Extract the (x, y) coordinate from the center of the cell holding the provided text.  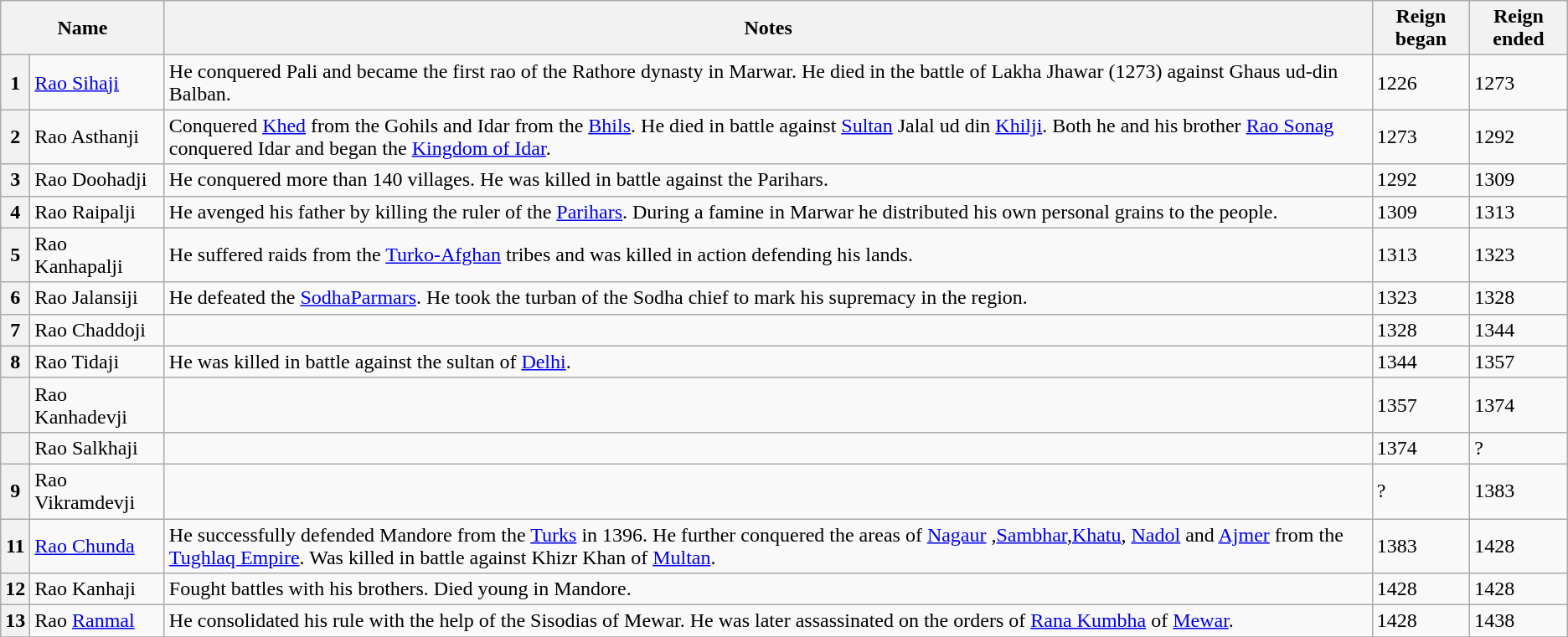
13 (15, 621)
He avenged his father by killing the ruler of the Parihars. During a famine in Marwar he distributed his own personal grains to the people. (768, 212)
8 (15, 362)
Rao Kanhaji (97, 589)
Name (83, 28)
He was killed in battle against the sultan of Delhi. (768, 362)
He defeated the SodhaParmars. He took the turban of the Sodha chief to mark his supremacy in the region. (768, 298)
Rao Sihaji (97, 82)
Rao Tidaji (97, 362)
Rao Chunda (97, 546)
4 (15, 212)
Rao Vikramdevji (97, 491)
Rao Ranmal (97, 621)
6 (15, 298)
He consolidated his rule with the help of the Sisodias of Mewar. He was later assassinated on the orders of Rana Kumbha of Mewar. (768, 621)
He suffered raids from the Turko-Afghan tribes and was killed in action defending his lands. (768, 254)
Rao Asthanji (97, 137)
7 (15, 330)
5 (15, 254)
11 (15, 546)
9 (15, 491)
Rao Jalansiji (97, 298)
3 (15, 180)
Rao Raipalji (97, 212)
Rao Doohadji (97, 180)
1 (15, 82)
2 (15, 137)
Rao Salkhaji (97, 448)
Rao Chaddoji (97, 330)
Notes (768, 28)
Rao Kanhadevji (97, 405)
Reign began (1421, 28)
12 (15, 589)
He conquered more than 140 villages. He was killed in battle against the Parihars. (768, 180)
Fought battles with his brothers. Died young in Mandore. (768, 589)
1438 (1519, 621)
1226 (1421, 82)
Rao Kanhapalji (97, 254)
Reign ended (1519, 28)
